Provide the (X, Y) coordinate of the cell's center where the given text is located.  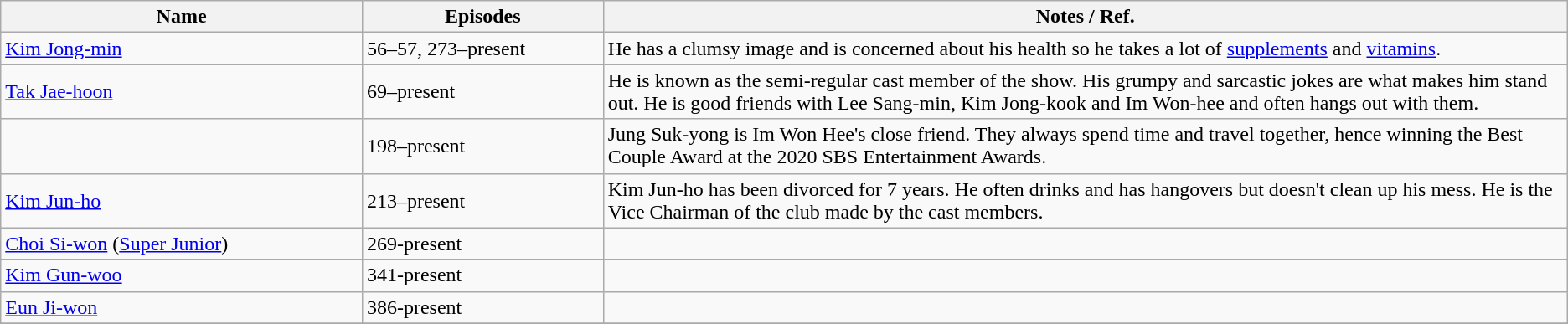
Name (182, 17)
Kim Jong-min (182, 49)
Episodes (482, 17)
Choi Si-won (Super Junior) (182, 244)
Tak Jae-hoon (182, 92)
Eun Ji-won (182, 307)
69–present (482, 92)
Kim Jun-ho (182, 201)
Notes / Ref. (1086, 17)
Kim Gun-woo (182, 275)
341-present (482, 275)
386-present (482, 307)
56–57, 273–present (482, 49)
213–present (482, 201)
198–present (482, 146)
He has a clumsy image and is concerned about his health so he takes a lot of supplements and vitamins. (1086, 49)
269-present (482, 244)
